Search for the cell housing the specified text and yield its (X, Y) center coordinate. 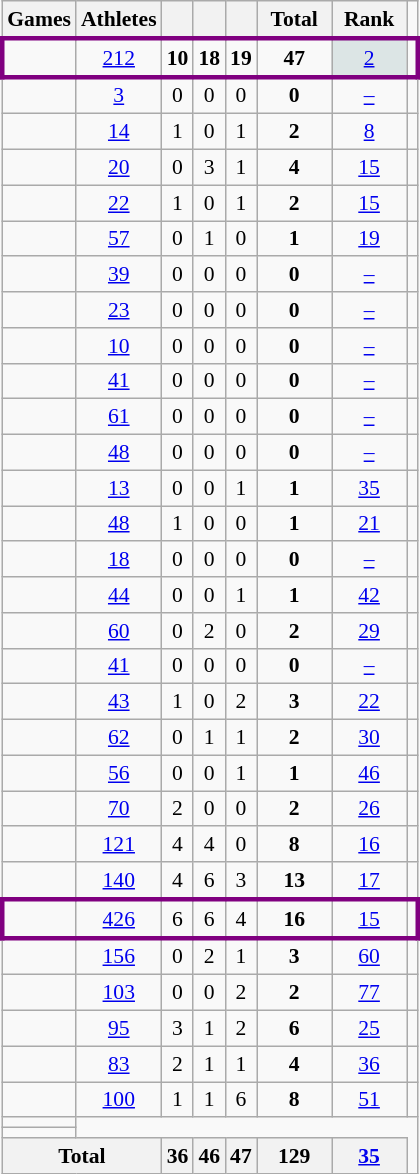
61 (119, 417)
Games (39, 20)
44 (119, 595)
20 (119, 168)
25 (370, 1029)
156 (119, 956)
42 (370, 595)
56 (119, 773)
62 (119, 738)
Rank (370, 20)
426 (119, 918)
212 (119, 58)
83 (119, 1064)
129 (294, 1156)
140 (119, 880)
30 (370, 738)
14 (119, 132)
39 (119, 275)
77 (370, 993)
Athletes (119, 20)
95 (119, 1029)
57 (119, 239)
121 (119, 845)
51 (370, 1100)
29 (370, 631)
103 (119, 993)
23 (119, 310)
100 (119, 1100)
17 (370, 880)
43 (119, 702)
26 (370, 809)
21 (370, 524)
70 (119, 809)
